From the cell containing the given text, extract its center point as (X, Y) coordinate. 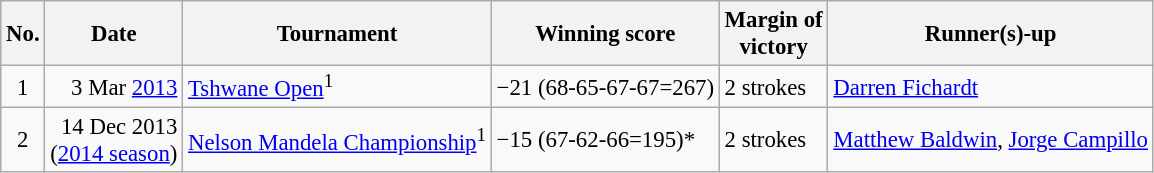
2 (23, 140)
Darren Fichardt (990, 87)
Runner(s)-up (990, 34)
−21 (68-65-67-67=267) (605, 87)
Margin ofvictory (774, 34)
Nelson Mandela Championship1 (338, 140)
Tournament (338, 34)
Matthew Baldwin, Jorge Campillo (990, 140)
3 Mar 2013 (114, 87)
14 Dec 2013(2014 season) (114, 140)
1 (23, 87)
Date (114, 34)
Winning score (605, 34)
−15 (67-62-66=195)* (605, 140)
No. (23, 34)
Tshwane Open1 (338, 87)
